For the text-containing cell, return its midpoint in (x, y) coordinate format. 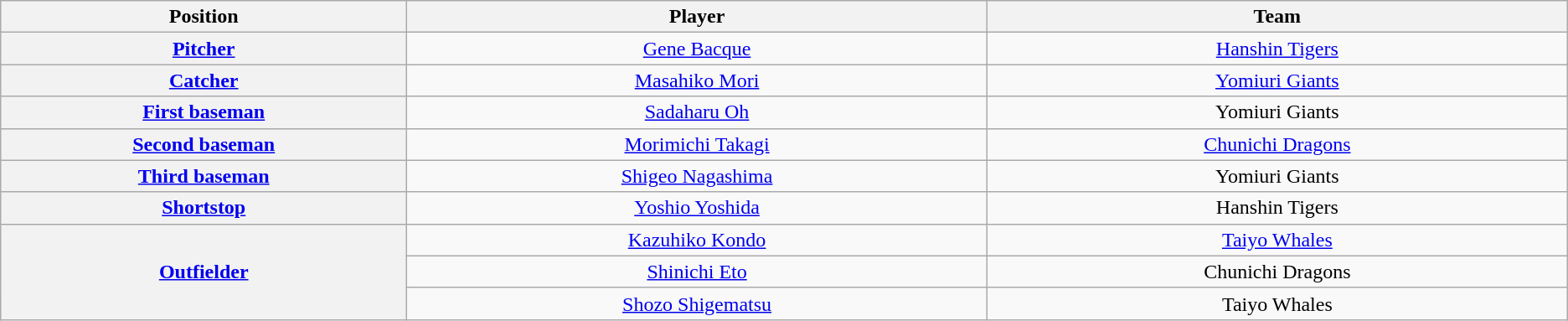
Kazuhiko Kondo (697, 240)
First baseman (204, 112)
Sadaharu Oh (697, 112)
Gene Bacque (697, 49)
Shinichi Eto (697, 272)
Player (697, 17)
Position (204, 17)
Masahiko Mori (697, 80)
Catcher (204, 80)
Morimichi Takagi (697, 144)
Yoshio Yoshida (697, 208)
Shortstop (204, 208)
Shozo Shigematsu (697, 303)
Team (1277, 17)
Second baseman (204, 144)
Shigeo Nagashima (697, 176)
Outfielder (204, 272)
Third baseman (204, 176)
Pitcher (204, 49)
